Find where the given text appears and provide that cell's center as (X, Y) coordinate. 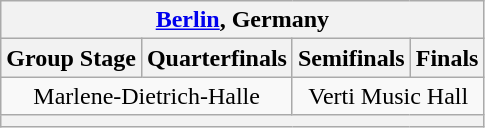
Group Stage (72, 58)
Marlene-Dietrich-Halle (147, 96)
Verti Music Hall (388, 96)
Quarterfinals (216, 58)
Finals (447, 58)
Berlin, Germany (242, 20)
Semifinals (351, 58)
